Return [x, y] of the center of cell containing provided text 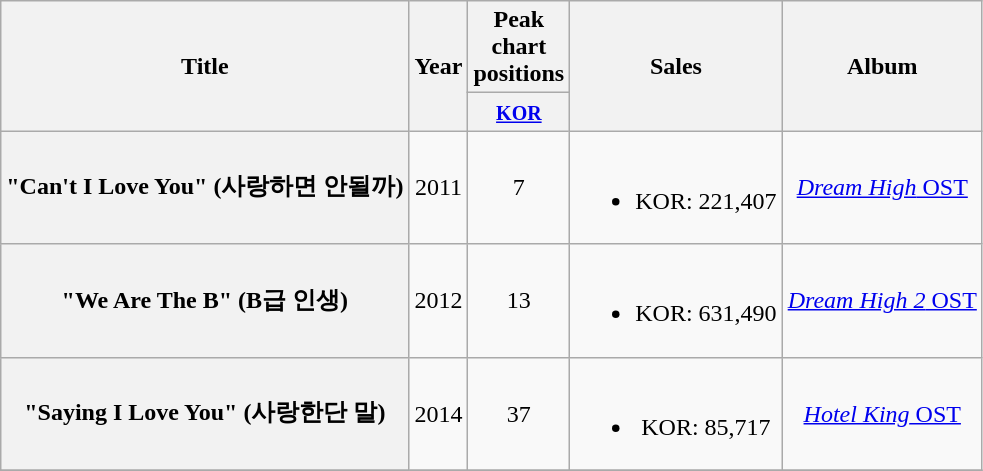
7 [519, 188]
Album [882, 66]
KOR: 631,490 [676, 300]
KOR [519, 112]
"Saying I Love You" (사랑한단 말) [205, 414]
Dream High 2 OST [882, 300]
2012 [438, 300]
KOR: 85,717 [676, 414]
2011 [438, 188]
13 [519, 300]
Dream High OST [882, 188]
2014 [438, 414]
"We Are The B" (B급 인생) [205, 300]
KOR: 221,407 [676, 188]
37 [519, 414]
Year [438, 66]
Peak chart positions [519, 47]
Hotel King OST [882, 414]
"Can't I Love You" (사랑하면 안될까) [205, 188]
Sales [676, 66]
Title [205, 66]
